For the text-containing cell, return its midpoint in [X, Y] coordinate format. 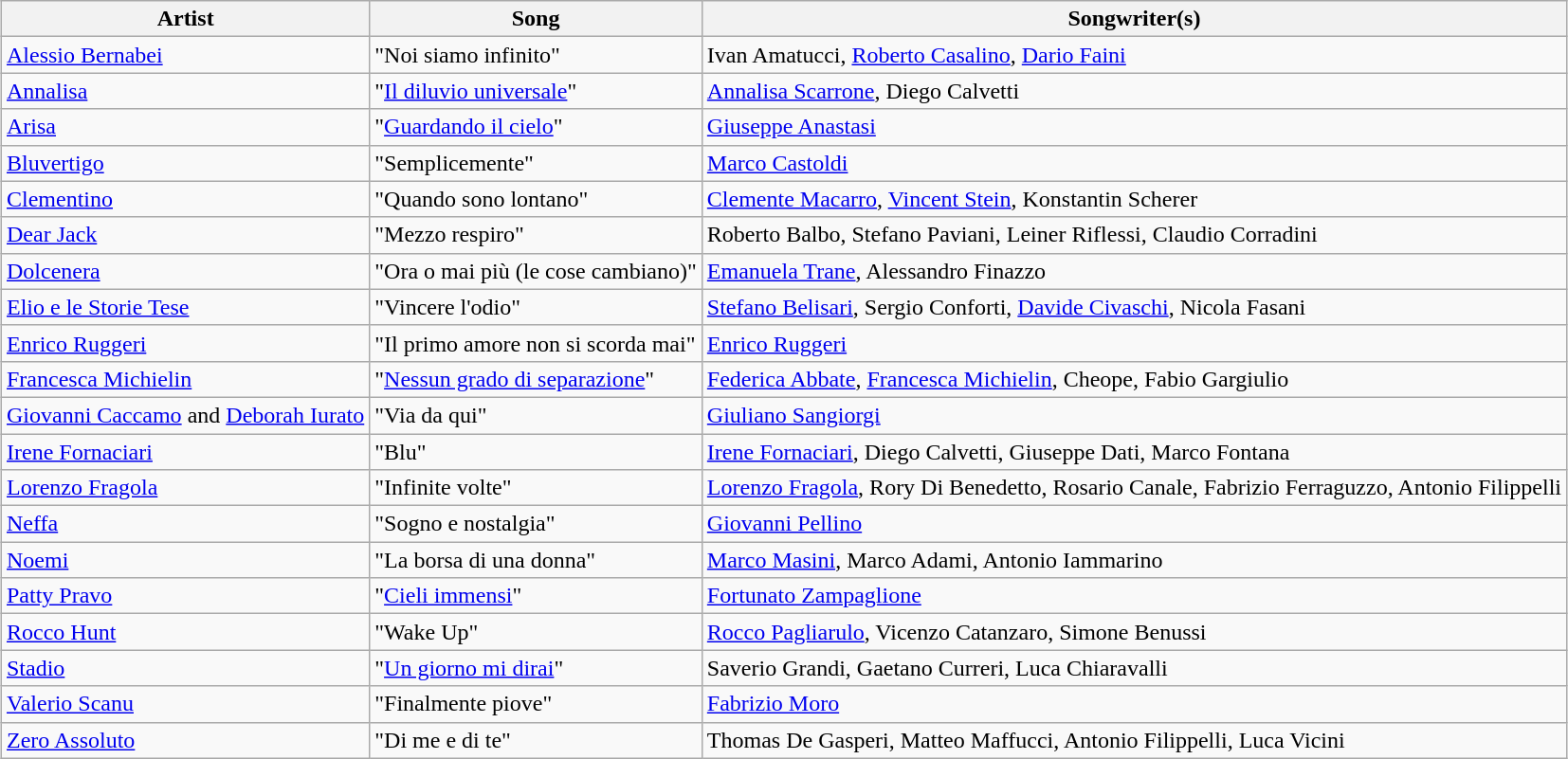
"Noi siamo infinito" [537, 55]
"Quando sono lontano" [537, 199]
"Semplicemente" [537, 163]
"Il primo amore non si scorda mai" [537, 343]
Marco Masini, Marco Adami, Antonio Iammarino [1134, 560]
Patty Pravo [185, 596]
Dolcenera [185, 271]
Thomas De Gasperi, Matteo Maffucci, Antonio Filippelli, Luca Vicini [1134, 740]
"Nessun grado di separazione" [537, 379]
Giuliano Sangiorgi [1134, 415]
"Via da qui" [537, 415]
"Cieli immensi" [537, 596]
Stefano Belisari, Sergio Conforti, Davide Civaschi, Nicola Fasani [1134, 307]
Noemi [185, 560]
Clementino [185, 199]
"Infinite volte" [537, 488]
Irene Fornaciari, Diego Calvetti, Giuseppe Dati, Marco Fontana [1134, 452]
Lorenzo Fragola, Rory Di Benedetto, Rosario Canale, Fabrizio Ferraguzzo, Antonio Filippelli [1134, 488]
"Mezzo respiro" [537, 235]
Emanuela Trane, Alessandro Finazzo [1134, 271]
Alessio Bernabei [185, 55]
Fabrizio Moro [1134, 704]
Bluvertigo [185, 163]
"Wake Up" [537, 632]
Dear Jack [185, 235]
Giovanni Pellino [1134, 524]
Neffa [185, 524]
"Finalmente piove" [537, 704]
"La borsa di una donna" [537, 560]
Federica Abbate, Francesca Michielin, Cheope, Fabio Gargiulio [1134, 379]
"Di me e di te" [537, 740]
Stadio [185, 668]
Annalisa [185, 91]
Francesca Michielin [185, 379]
Saverio Grandi, Gaetano Curreri, Luca Chiaravalli [1134, 668]
"Il diluvio universale" [537, 91]
Songwriter(s) [1134, 19]
Ivan Amatucci, Roberto Casalino, Dario Faini [1134, 55]
"Sogno e nostalgia" [537, 524]
Giovanni Caccamo and Deborah Iurato [185, 415]
"Vincere l'odio" [537, 307]
Roberto Balbo, Stefano Paviani, Leiner Riflessi, Claudio Corradini [1134, 235]
Elio e le Storie Tese [185, 307]
Lorenzo Fragola [185, 488]
Irene Fornaciari [185, 452]
Zero Assoluto [185, 740]
Fortunato Zampaglione [1134, 596]
Artist [185, 19]
Rocco Hunt [185, 632]
Annalisa Scarrone, Diego Calvetti [1134, 91]
Arisa [185, 127]
Giuseppe Anastasi [1134, 127]
Valerio Scanu [185, 704]
"Guardando il cielo" [537, 127]
"Ora o mai più (le cose cambiano)" [537, 271]
"Blu" [537, 452]
Song [537, 19]
Marco Castoldi [1134, 163]
"Un giorno mi dirai" [537, 668]
Clemente Macarro, Vincent Stein, Konstantin Scherer [1134, 199]
Rocco Pagliarulo, Vicenzo Catanzaro, Simone Benussi [1134, 632]
